Capture the cell that displays the provided text and extract its [X, Y] central coordinate. 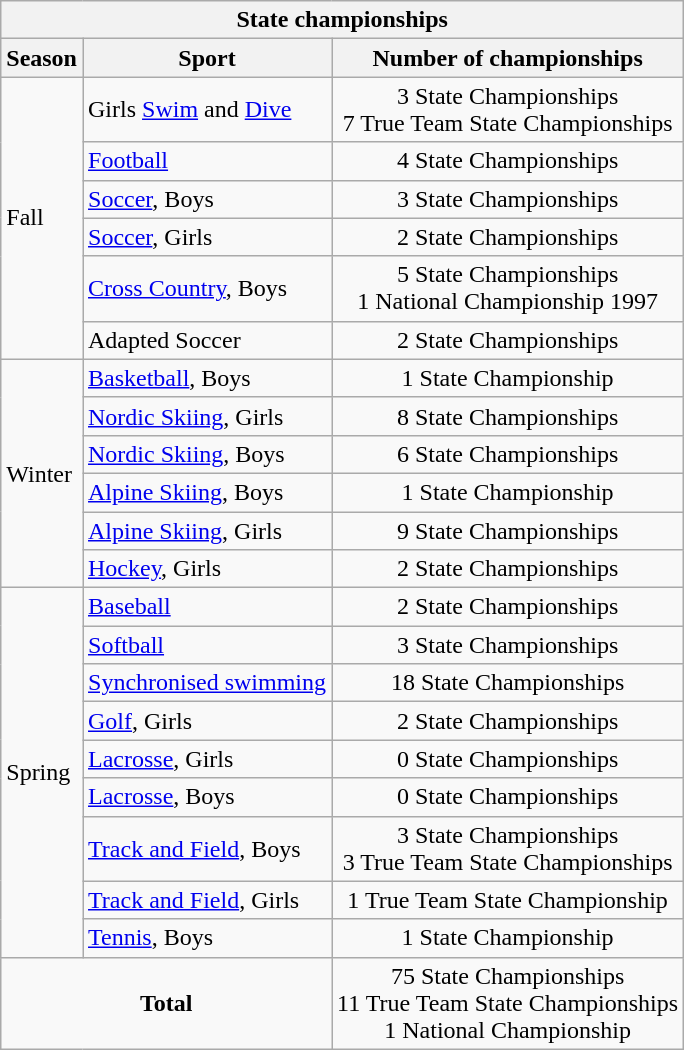
Lacrosse, Girls [206, 759]
Nordic Skiing, Girls [206, 416]
Golf, Girls [206, 721]
Basketball, Boys [206, 378]
Number of championships [508, 58]
Alpine Skiing, Boys [206, 492]
Softball [206, 645]
Lacrosse, Boys [206, 797]
1 True Team State Championship [508, 900]
Tennis, Boys [206, 938]
18 State Championships [508, 683]
9 State Championships [508, 531]
3 State Championships7 True Team State Championships [508, 110]
Soccer, Boys [206, 199]
8 State Championships [508, 416]
Sport [206, 58]
Season [42, 58]
Adapted Soccer [206, 340]
Track and Field, Girls [206, 900]
6 State Championships [508, 454]
Soccer, Girls [206, 237]
Girls Swim and Dive [206, 110]
5 State Championships1 National Championship 1997 [508, 288]
Fall [42, 218]
Total [166, 1003]
Track and Field, Boys [206, 848]
Spring [42, 773]
Cross Country, Boys [206, 288]
Alpine Skiing, Girls [206, 531]
Winter [42, 473]
Football [206, 161]
State championships [342, 20]
Synchronised swimming [206, 683]
4 State Championships [508, 161]
Nordic Skiing, Boys [206, 454]
3 State Championships3 True Team State Championships [508, 848]
75 State Championships11 True Team State Championships1 National Championship [508, 1003]
Hockey, Girls [206, 569]
Baseball [206, 607]
